Return (X, Y) of the center of cell containing provided text 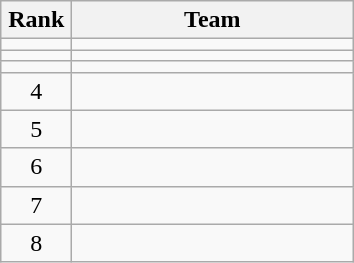
4 (36, 91)
Team (212, 20)
7 (36, 205)
Rank (36, 20)
8 (36, 243)
5 (36, 129)
6 (36, 167)
